Find where the given text appears and provide that cell's center as (X, Y) coordinate. 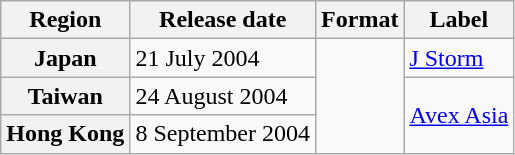
Taiwan (66, 96)
Format (360, 20)
Japan (66, 58)
Avex Asia (459, 115)
Label (459, 20)
8 September 2004 (223, 134)
Region (66, 20)
J Storm (459, 58)
24 August 2004 (223, 96)
Hong Kong (66, 134)
Release date (223, 20)
21 July 2004 (223, 58)
